Locate the cell with the specified text and output its [x, y] center coordinate. 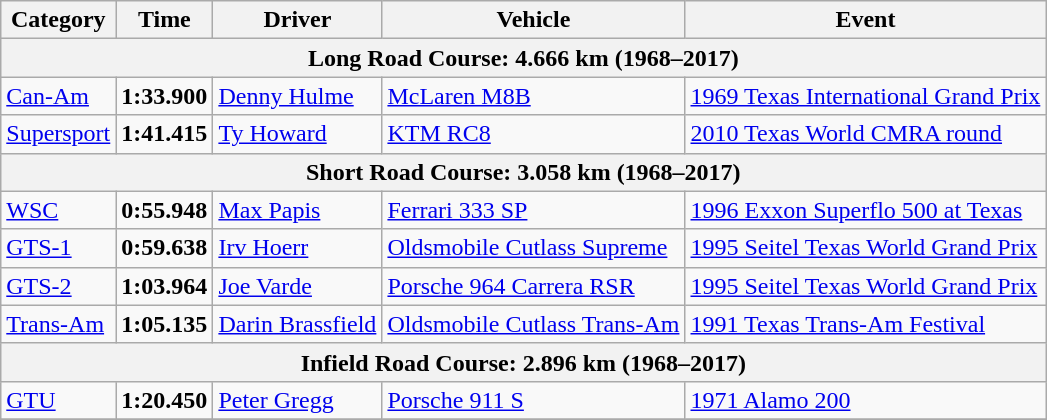
McLaren M8B [534, 96]
Time [164, 20]
1:41.415 [164, 134]
Joe Varde [298, 286]
Vehicle [534, 20]
0:59.638 [164, 248]
GTU [58, 400]
Trans-Am [58, 324]
1996 Exxon Superflo 500 at Texas [866, 210]
1:20.450 [164, 400]
Irv Hoerr [298, 248]
0:55.948 [164, 210]
Ferrari 333 SP [534, 210]
Category [58, 20]
2010 Texas World CMRA round [866, 134]
Event [866, 20]
Porsche 911 S [534, 400]
Darin Brassfield [298, 324]
KTM RC8 [534, 134]
Can-Am [58, 96]
GTS-2 [58, 286]
1:03.964 [164, 286]
Short Road Course: 3.058 km (1968–2017) [524, 172]
1971 Alamo 200 [866, 400]
WSC [58, 210]
Max Papis [298, 210]
Oldsmobile Cutlass Trans-Am [534, 324]
Infield Road Course: 2.896 km (1968–2017) [524, 362]
Driver [298, 20]
Denny Hulme [298, 96]
Long Road Course: 4.666 km (1968–2017) [524, 58]
1:33.900 [164, 96]
Porsche 964 Carrera RSR [534, 286]
Supersport [58, 134]
1991 Texas Trans-Am Festival [866, 324]
1:05.135 [164, 324]
1969 Texas International Grand Prix [866, 96]
Ty Howard [298, 134]
Oldsmobile Cutlass Supreme [534, 248]
GTS-1 [58, 248]
Peter Gregg [298, 400]
